Find where the given text appears and provide that cell's center as [X, Y] coordinate. 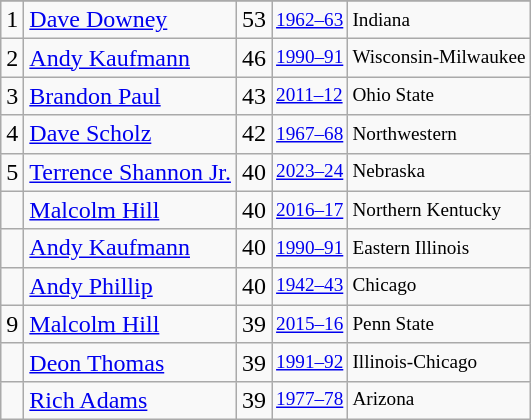
3 [12, 96]
Arizona [439, 400]
5 [12, 172]
46 [254, 58]
Dave Downey [130, 20]
9 [12, 324]
4 [12, 134]
2015–16 [310, 324]
Chicago [439, 286]
2016–17 [310, 210]
Andy Phillip [130, 286]
Rich Adams [130, 400]
Dave Scholz [130, 134]
2023–24 [310, 172]
Northwestern [439, 134]
Indiana [439, 20]
Terrence Shannon Jr. [130, 172]
1942–43 [310, 286]
43 [254, 96]
42 [254, 134]
Illinois-Chicago [439, 362]
Brandon Paul [130, 96]
2 [12, 58]
Northern Kentucky [439, 210]
1 [12, 20]
Nebraska [439, 172]
1991–92 [310, 362]
1977–78 [310, 400]
Wisconsin-Milwaukee [439, 58]
1962–63 [310, 20]
1967–68 [310, 134]
Eastern Illinois [439, 248]
Deon Thomas [130, 362]
2011–12 [310, 96]
Ohio State [439, 96]
Penn State [439, 324]
53 [254, 20]
